Determine the (X, Y) coordinate at the center of the cell enclosing the given text.  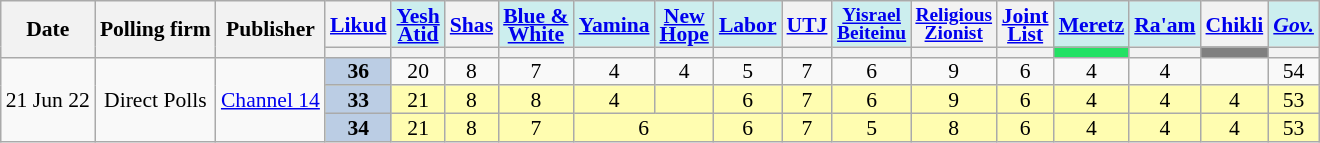
UTJ (808, 24)
Likud (358, 24)
Ra'am (1164, 24)
Polling firm (156, 29)
36 (358, 71)
ReligiousZionist (954, 24)
Direct Polls (156, 99)
Meretz (1092, 24)
54 (1294, 71)
Date (48, 29)
20 (418, 71)
Chikli (1235, 24)
JointList (1026, 24)
34 (358, 128)
NewHope (684, 24)
21 Jun 22 (48, 99)
33 (358, 100)
YeshAtid (418, 24)
Shas (472, 24)
Channel 14 (270, 99)
Blue &White (536, 24)
Yamina (614, 24)
YisraelBeiteinu (871, 24)
Gov. (1294, 24)
Labor (748, 24)
Publisher (270, 29)
